Determine the (x, y) coordinate at the center of the cell enclosing the given text.  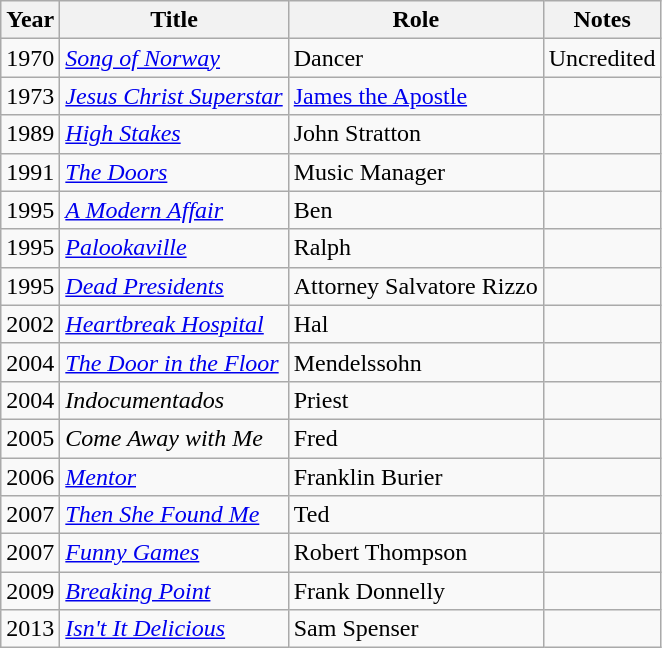
Ben (416, 210)
Funny Games (174, 553)
Dead Presidents (174, 286)
Title (174, 20)
Mendelssohn (416, 362)
Fred (416, 438)
John Stratton (416, 134)
Frank Donnelly (416, 591)
The Doors (174, 172)
Breaking Point (174, 591)
Then She Found Me (174, 515)
Music Manager (416, 172)
Ted (416, 515)
Come Away with Me (174, 438)
Ralph (416, 248)
1973 (30, 96)
Notes (602, 20)
Priest (416, 400)
1970 (30, 58)
The Door in the Floor (174, 362)
Year (30, 20)
1991 (30, 172)
2006 (30, 477)
Isn't It Delicious (174, 629)
Dancer (416, 58)
2009 (30, 591)
Jesus Christ Superstar (174, 96)
Uncredited (602, 58)
Franklin Burier (416, 477)
James the Apostle (416, 96)
Role (416, 20)
High Stakes (174, 134)
Sam Spenser (416, 629)
1989 (30, 134)
Robert Thompson (416, 553)
A Modern Affair (174, 210)
Palookaville (174, 248)
Hal (416, 324)
Heartbreak Hospital (174, 324)
2005 (30, 438)
Mentor (174, 477)
2013 (30, 629)
Indocumentados (174, 400)
Song of Norway (174, 58)
Attorney Salvatore Rizzo (416, 286)
2002 (30, 324)
